Output the [X, Y] coordinate of the center of the cell containing the given text.  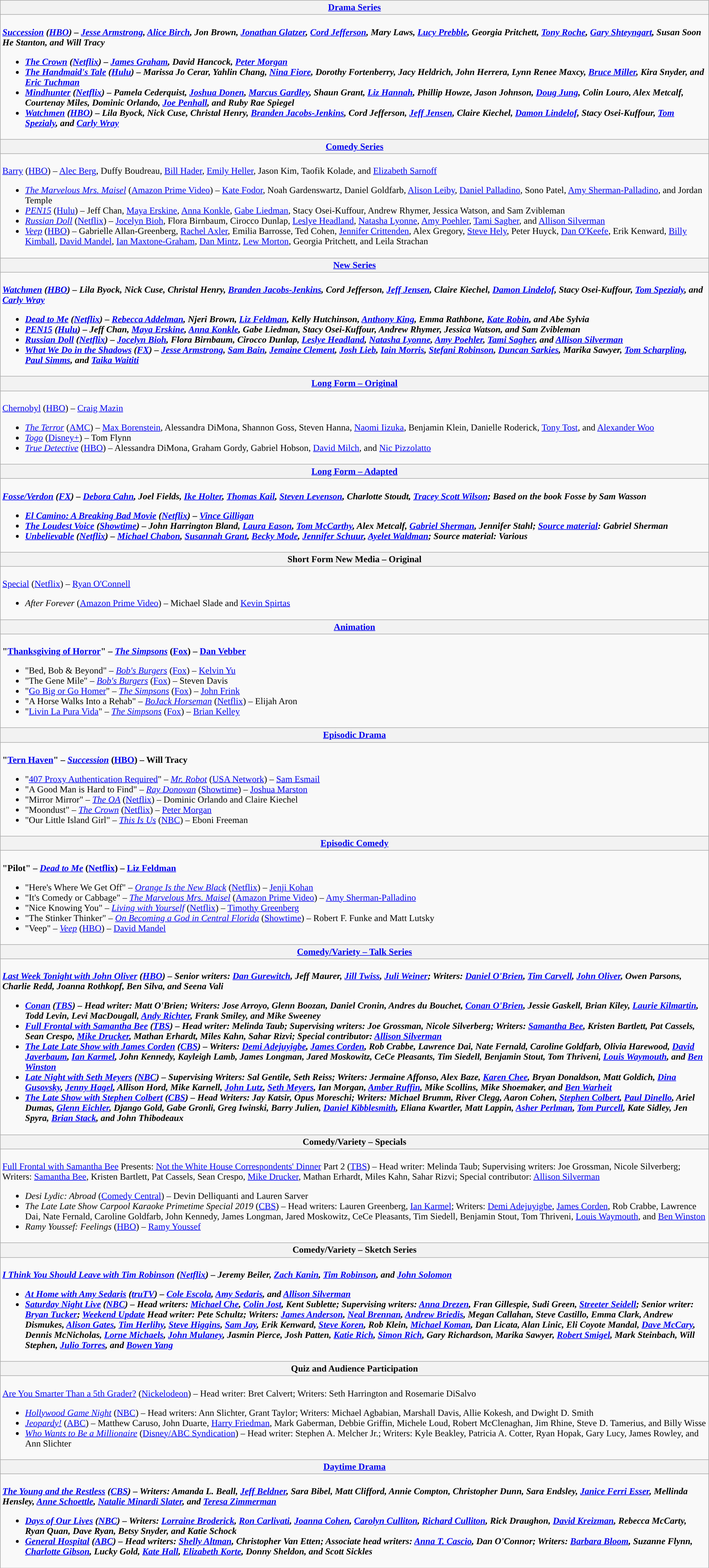
Comedy/Variety – Talk Series [354, 952]
Quiz and Audience Participation [354, 1368]
Short Form New Media – Original [354, 559]
Animation [354, 627]
Special (Netflix) – Ryan O'ConnellAfter Forever (Amazon Prime Video) – Michael Slade and Kevin Spirtas [354, 593]
New Series [354, 265]
Daytime Drama [354, 1467]
Long Form – Adapted [354, 471]
Episodic Drama [354, 735]
Drama Series [354, 8]
Comedy/Variety – Specials [354, 1142]
Episodic Comedy [354, 843]
Comedy/Variety – Sketch Series [354, 1250]
Comedy Series [354, 147]
Long Form – Original [354, 383]
